Return (x, y) of the center of cell containing provided text 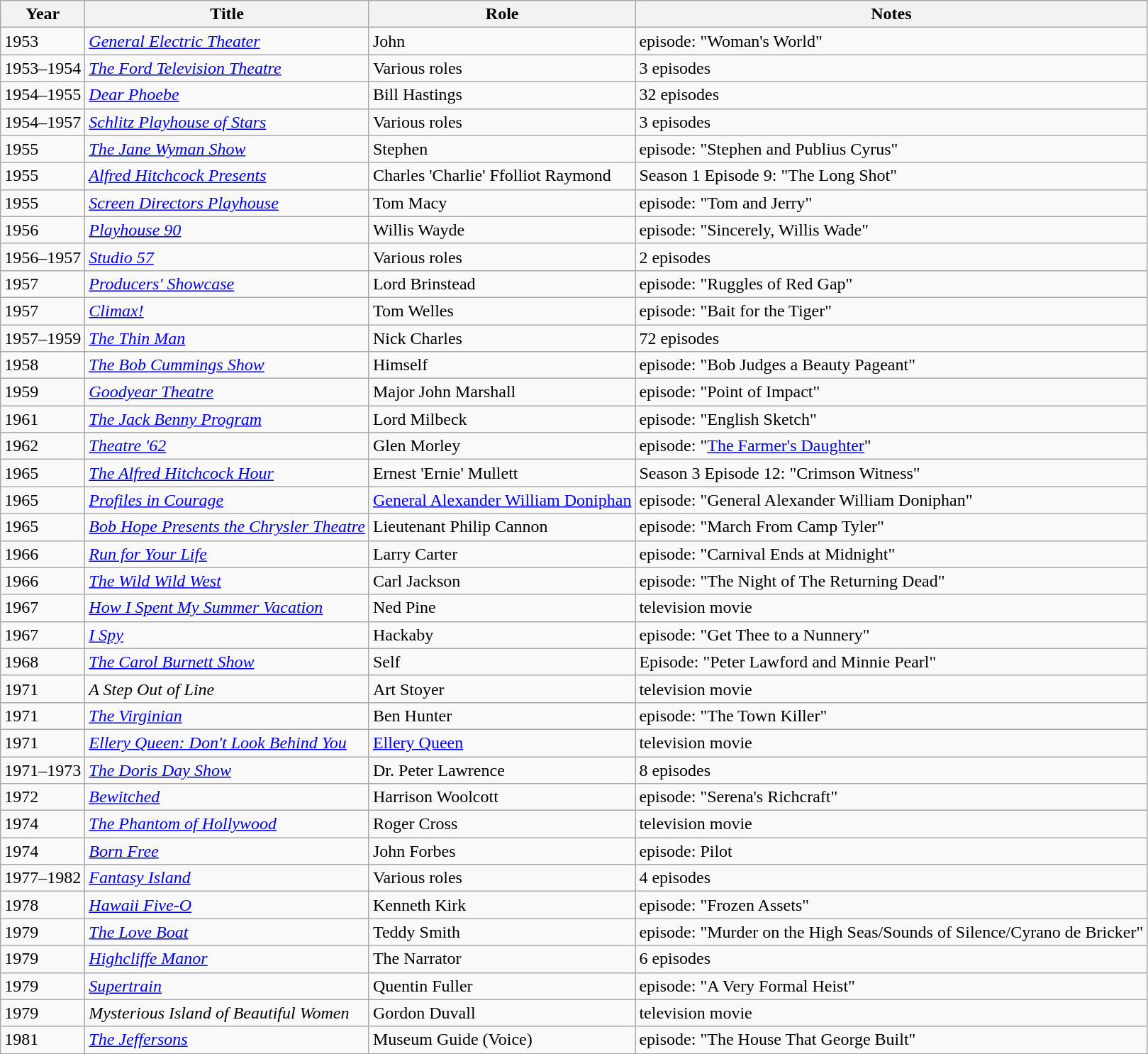
Harrison Woolcott (502, 797)
72 episodes (891, 338)
Charles 'Charlie' Ffolliot Raymond (502, 176)
Tom Welles (502, 311)
Playhouse 90 (227, 230)
1953–1954 (43, 68)
1961 (43, 419)
1972 (43, 797)
Gordon Duvall (502, 1013)
Profiles in Courage (227, 500)
Born Free (227, 851)
2 episodes (891, 257)
Theatre '62 (227, 446)
Supertrain (227, 986)
episode: "Ruggles of Red Gap" (891, 284)
1959 (43, 392)
Tom Macy (502, 203)
General Alexander William Doniphan (502, 500)
Teddy Smith (502, 932)
Run for Your Life (227, 554)
Season 1 Episode 9: "The Long Shot" (891, 176)
The Alfred Hitchcock Hour (227, 473)
episode: "Point of Impact" (891, 392)
1971–1973 (43, 770)
episode: "Sincerely, Willis Wade" (891, 230)
Highcliffe Manor (227, 959)
General Electric Theater (227, 41)
8 episodes (891, 770)
Quentin Fuller (502, 986)
Ellery Queen (502, 743)
Hawaii Five-O (227, 905)
I Spy (227, 635)
Season 3 Episode 12: "Crimson Witness" (891, 473)
A Step Out of Line (227, 689)
episode: "The Farmer's Daughter" (891, 446)
The Ford Television Theatre (227, 68)
episode: "Murder on the High Seas/Sounds of Silence/Cyrano de Bricker" (891, 932)
episode: "The House That George Built" (891, 1040)
Fantasy Island (227, 878)
Role (502, 14)
episode: "The Night of The Returning Dead" (891, 581)
Alfred Hitchcock Presents (227, 176)
episode: "General Alexander William Doniphan" (891, 500)
The Doris Day Show (227, 770)
Producers' Showcase (227, 284)
How I Spent My Summer Vacation (227, 608)
Year (43, 14)
1953 (43, 41)
Screen Directors Playhouse (227, 203)
Roger Cross (502, 824)
Lord Milbeck (502, 419)
Bob Hope Presents the Chrysler Theatre (227, 527)
Goodyear Theatre (227, 392)
Ernest 'Ernie' Mullett (502, 473)
The Bob Cummings Show (227, 365)
1956 (43, 230)
Title (227, 14)
Ned Pine (502, 608)
The Love Boat (227, 932)
Studio 57 (227, 257)
Episode: "Peter Lawford and Minnie Pearl" (891, 662)
The Thin Man (227, 338)
John (502, 41)
Dear Phoebe (227, 95)
Glen Morley (502, 446)
1962 (43, 446)
episode: "Serena's Richcraft" (891, 797)
Notes (891, 14)
Ellery Queen: Don't Look Behind You (227, 743)
The Carol Burnett Show (227, 662)
Larry Carter (502, 554)
Lord Brinstead (502, 284)
episode: "Frozen Assets" (891, 905)
32 episodes (891, 95)
episode: "The Town Killer" (891, 716)
Carl Jackson (502, 581)
episode: "March From Camp Tyler" (891, 527)
Schlitz Playhouse of Stars (227, 122)
episode: Pilot (891, 851)
Bewitched (227, 797)
Stephen (502, 149)
Self (502, 662)
1978 (43, 905)
episode: "Stephen and Publius Cyrus" (891, 149)
The Narrator (502, 959)
1968 (43, 662)
Mysterious Island of Beautiful Women (227, 1013)
Ben Hunter (502, 716)
1977–1982 (43, 878)
Lieutenant Philip Cannon (502, 527)
Museum Guide (Voice) (502, 1040)
Himself (502, 365)
Willis Wayde (502, 230)
1954–1955 (43, 95)
John Forbes (502, 851)
Art Stoyer (502, 689)
6 episodes (891, 959)
Bill Hastings (502, 95)
1957–1959 (43, 338)
The Virginian (227, 716)
Hackaby (502, 635)
The Jeffersons (227, 1040)
The Jane Wyman Show (227, 149)
episode: "Tom and Jerry" (891, 203)
4 episodes (891, 878)
episode: "Get Thee to a Nunnery" (891, 635)
1954–1957 (43, 122)
1956–1957 (43, 257)
Climax! (227, 311)
Nick Charles (502, 338)
Dr. Peter Lawrence (502, 770)
1958 (43, 365)
episode: "Bait for the Tiger" (891, 311)
episode: "Woman's World" (891, 41)
episode: "Carnival Ends at Midnight" (891, 554)
The Jack Benny Program (227, 419)
The Phantom of Hollywood (227, 824)
episode: "English Sketch" (891, 419)
episode: "A Very Formal Heist" (891, 986)
The Wild Wild West (227, 581)
1981 (43, 1040)
Kenneth Kirk (502, 905)
episode: "Bob Judges a Beauty Pageant" (891, 365)
Major John Marshall (502, 392)
